Determine the [x, y] coordinate at the center of the cell enclosing the given text.  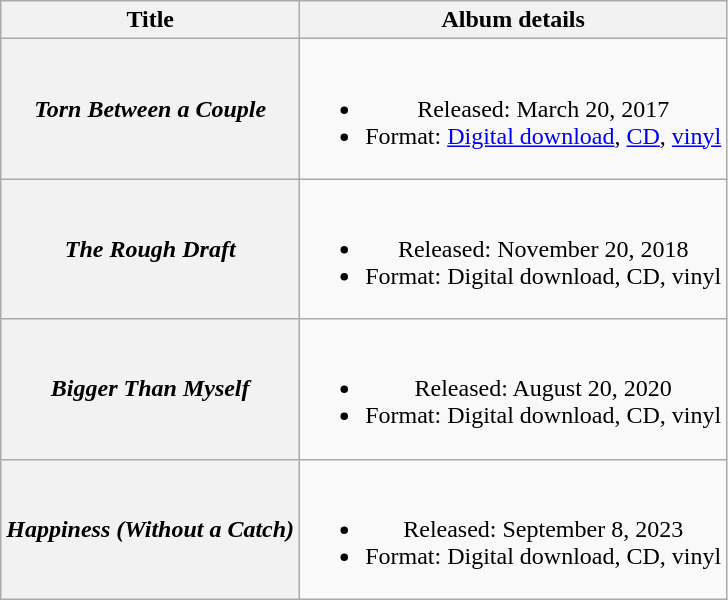
Released: November 20, 2018Format: Digital download, CD, vinyl [514, 249]
Happiness (Without a Catch) [150, 529]
Released: September 8, 2023Format: Digital download, CD, vinyl [514, 529]
The Rough Draft [150, 249]
Album details [514, 20]
Released: August 20, 2020Format: Digital download, CD, vinyl [514, 389]
Released: March 20, 2017Format: Digital download, CD, vinyl [514, 109]
Title [150, 20]
Bigger Than Myself [150, 389]
Torn Between a Couple [150, 109]
